Find where the given text appears and provide that cell's center as [x, y] coordinate. 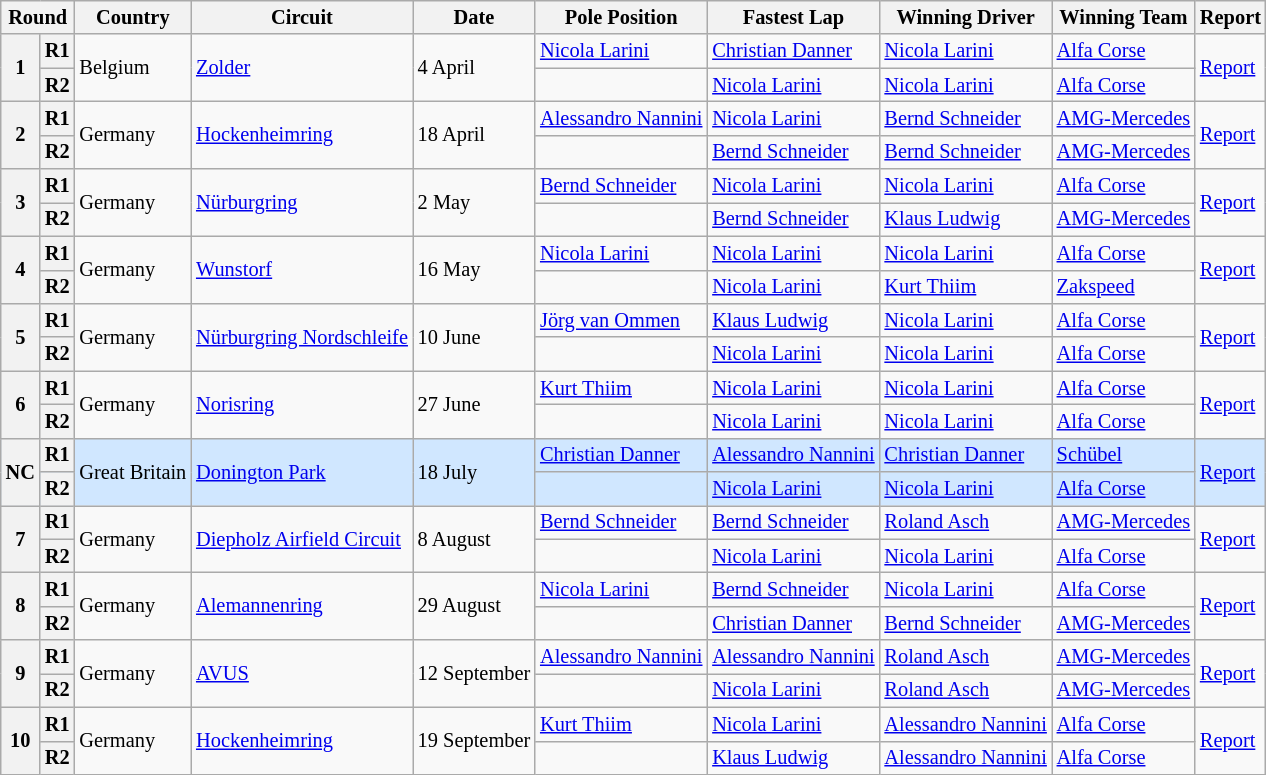
3 [20, 202]
Winning Driver [966, 17]
Winning Team [1124, 17]
Jörg van Ommen [621, 320]
27 June [474, 404]
Zakspeed [1124, 287]
AVUS [302, 674]
Donington Park [302, 472]
Pole Position [621, 17]
Wunstorf [302, 270]
Round [38, 17]
2 [20, 134]
Great Britain [132, 472]
4 [20, 270]
Alemannenring [302, 606]
Zolder [302, 68]
10 [20, 740]
16 May [474, 270]
7 [20, 538]
5 [20, 336]
Belgium [132, 68]
10 June [474, 336]
Schübel [1124, 455]
19 September [474, 740]
Nürburgring Nordschleife [302, 336]
Nürburgring [302, 202]
Country [132, 17]
18 April [474, 134]
Fastest Lap [793, 17]
29 August [474, 606]
NC [20, 472]
18 July [474, 472]
9 [20, 674]
8 August [474, 538]
12 September [474, 674]
Norisring [302, 404]
6 [20, 404]
2 May [474, 202]
8 [20, 606]
1 [20, 68]
Date [474, 17]
Diepholz Airfield Circuit [302, 538]
4 April [474, 68]
Circuit [302, 17]
